Locate the cell with the specified text and output its [X, Y] center coordinate. 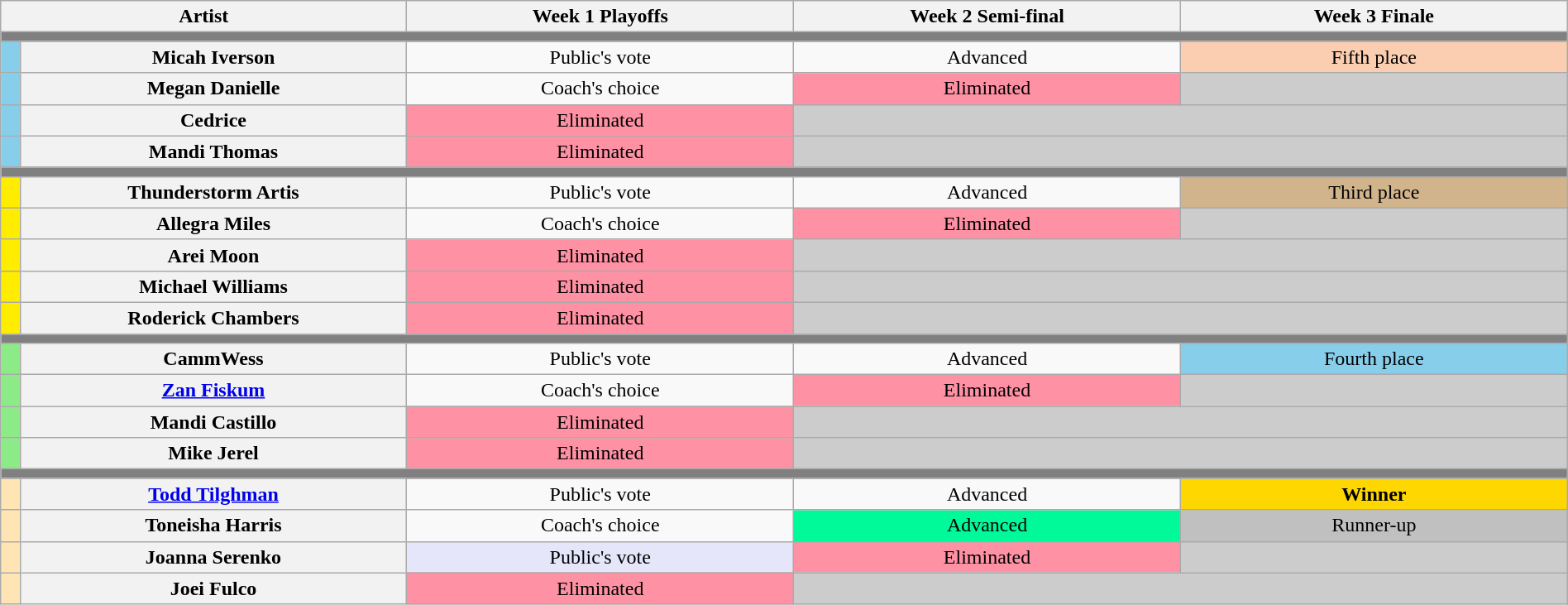
Micah Iverson [213, 57]
Arei Moon [213, 255]
Mandi Thomas [213, 151]
Roderick Chambers [213, 318]
Fourth place [1374, 359]
CammWess [213, 359]
Thunderstorm Artis [213, 192]
Week 2 Semi-final [987, 17]
Week 3 Finale [1374, 17]
Allegra Miles [213, 223]
Cedrice [213, 120]
Zan Fiskum [213, 391]
Artist [203, 17]
Joanna Serenko [213, 557]
Week 1 Playoffs [600, 17]
Mike Jerel [213, 454]
Mandi Castillo [213, 422]
Fifth place [1374, 57]
Toneisha Harris [213, 526]
Third place [1374, 192]
Michael Williams [213, 286]
Megan Danielle [213, 89]
Runner-up [1374, 526]
Todd Tilghman [213, 494]
Joei Fulco [213, 588]
Winner [1374, 494]
